Identify which cell holds the provided text, then report its (X, Y) central coordinate. 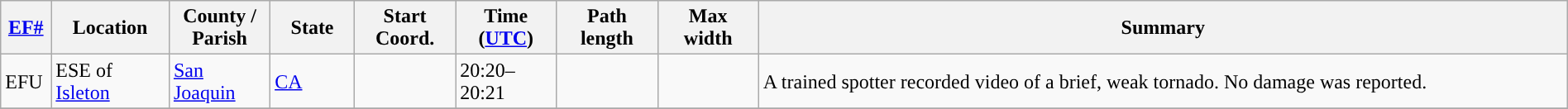
Time (UTC) (506, 28)
A trained spotter recorded video of a brief, weak tornado. No damage was reported. (1163, 81)
EF# (26, 28)
CA (313, 81)
20:20–20:21 (506, 81)
EFU (26, 81)
County / Parish (219, 28)
Location (111, 28)
Max width (708, 28)
State (313, 28)
San Joaquin (219, 81)
Path length (607, 28)
Summary (1163, 28)
Start Coord. (404, 28)
ESE of Isleton (111, 81)
